Extract the [x, y] coordinate from the center of the cell holding the provided text.  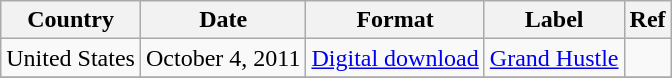
Format [395, 20]
October 4, 2011 [222, 58]
Country [71, 20]
Date [222, 20]
Digital download [395, 58]
Grand Hustle [554, 58]
Ref [648, 20]
United States [71, 58]
Label [554, 20]
